Locate the cell with the specified text and output its [x, y] center coordinate. 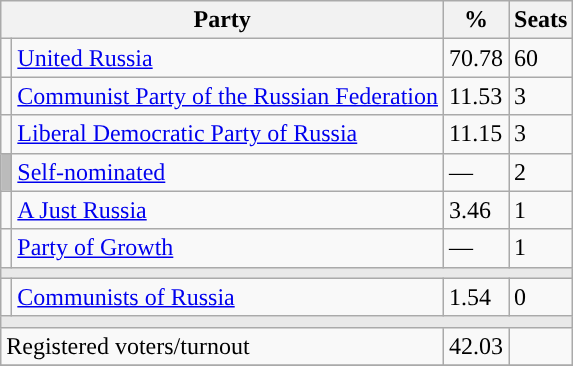
60 [541, 58]
United Russia [228, 58]
11.15 [476, 134]
Communists of Russia [228, 297]
Registered voters/turnout [222, 346]
A Just Russia [228, 210]
0 [541, 297]
Party [222, 20]
Liberal Democratic Party of Russia [228, 134]
% [476, 20]
Seats [541, 20]
3.46 [476, 210]
11.53 [476, 96]
1.54 [476, 297]
Communist Party of the Russian Federation [228, 96]
Self-nominated [228, 172]
70.78 [476, 58]
2 [541, 172]
Party of Growth [228, 248]
42.03 [476, 346]
